Search for the cell housing the specified text and yield its (x, y) center coordinate. 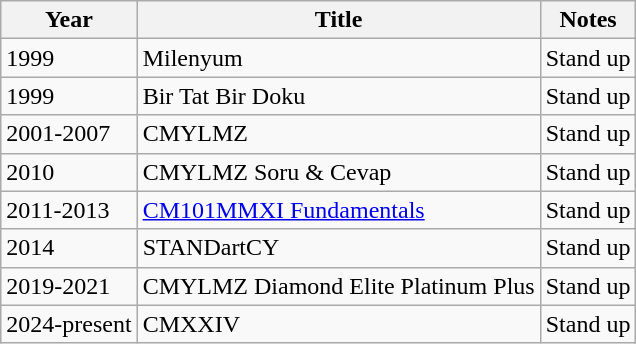
Year (69, 20)
CMYLMZ (338, 134)
Notes (588, 20)
2010 (69, 172)
CM101MMXI Fundamentals (338, 210)
Title (338, 20)
2014 (69, 248)
CMYLMZ Soru & Cevap (338, 172)
2019-2021 (69, 286)
STANDartCY (338, 248)
2011-2013 (69, 210)
2024-present (69, 324)
Milenyum (338, 58)
CMYLMZ Diamond Elite Platinum Plus (338, 286)
2001-2007 (69, 134)
Bir Tat Bir Doku (338, 96)
CMXXIV (338, 324)
